Return (X, Y) of the center of cell containing provided text 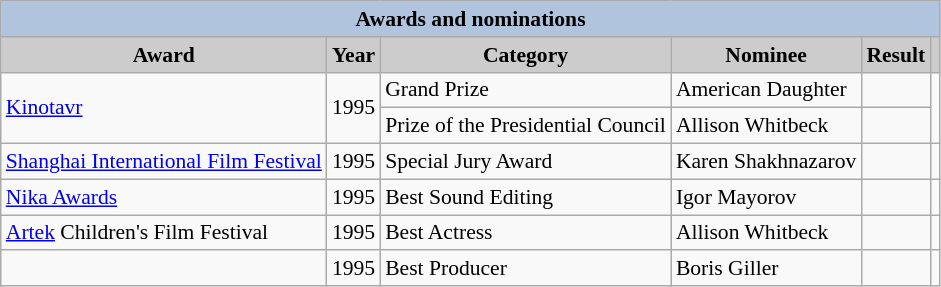
Award (164, 55)
Boris Giller (766, 269)
Nika Awards (164, 197)
Grand Prize (526, 90)
Year (354, 55)
Special Jury Award (526, 162)
Best Sound Editing (526, 197)
Category (526, 55)
Nominee (766, 55)
Best Producer (526, 269)
Prize of the Presidential Council (526, 126)
Karen Shakhnazarov (766, 162)
Awards and nominations (471, 19)
Shanghai International Film Festival (164, 162)
Artek Children's Film Festival (164, 233)
American Daughter (766, 90)
Result (896, 55)
Kinotavr (164, 108)
Igor Mayorov (766, 197)
Best Actress (526, 233)
